Detect which cell encompasses the target text, then output its [X, Y] center coordinate. 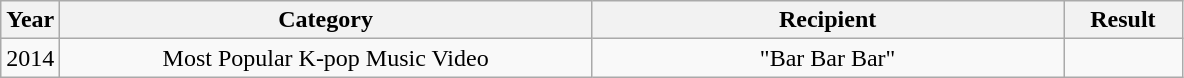
Recipient [827, 20]
"Bar Bar Bar" [827, 58]
Result [1123, 20]
2014 [30, 58]
Category [326, 20]
Year [30, 20]
Most Popular K-pop Music Video [326, 58]
